Detect which cell encompasses the target text, then output its [x, y] center coordinate. 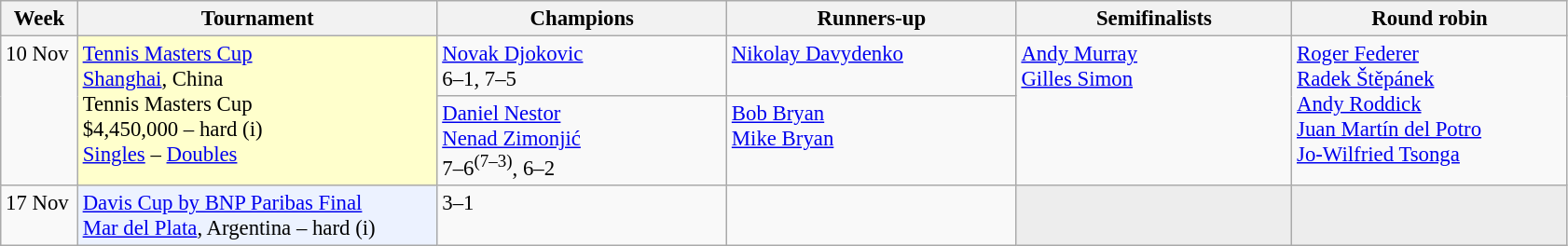
Davis Cup by BNP Paribas Final Mar del Plata, Argentina – hard (i) [257, 216]
Round robin [1430, 19]
Novak Djokovic6–1, 7–5 [582, 67]
Bob Bryan Mike Bryan [873, 141]
Daniel Nestor Nenad Zimonjić7–6(7–3), 6–2 [582, 141]
Tennis Masters Cup Shanghai, ChinaTennis Masters Cup$4,450,000 – hard (i)Singles – Doubles [257, 112]
17 Nov [39, 216]
10 Nov [39, 112]
Nikolay Davydenko [873, 67]
Tournament [257, 19]
Week [39, 19]
Champions [582, 19]
Semifinalists [1154, 19]
Runners-up [873, 19]
Roger Federer Radek Štěpánek Andy Roddick Juan Martín del Potro Jo-Wilfried Tsonga [1430, 112]
3–1 [582, 216]
Andy Murray Gilles Simon [1154, 112]
